From the cell containing the given text, extract its center point as [x, y] coordinate. 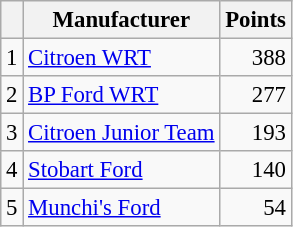
Munchi's Ford [122, 208]
4 [12, 170]
54 [256, 208]
3 [12, 133]
388 [256, 58]
Points [256, 20]
140 [256, 170]
Citroen WRT [122, 58]
BP Ford WRT [122, 95]
Manufacturer [122, 20]
277 [256, 95]
193 [256, 133]
Stobart Ford [122, 170]
2 [12, 95]
Citroen Junior Team [122, 133]
1 [12, 58]
5 [12, 208]
